Capture the cell that displays the provided text and extract its [x, y] central coordinate. 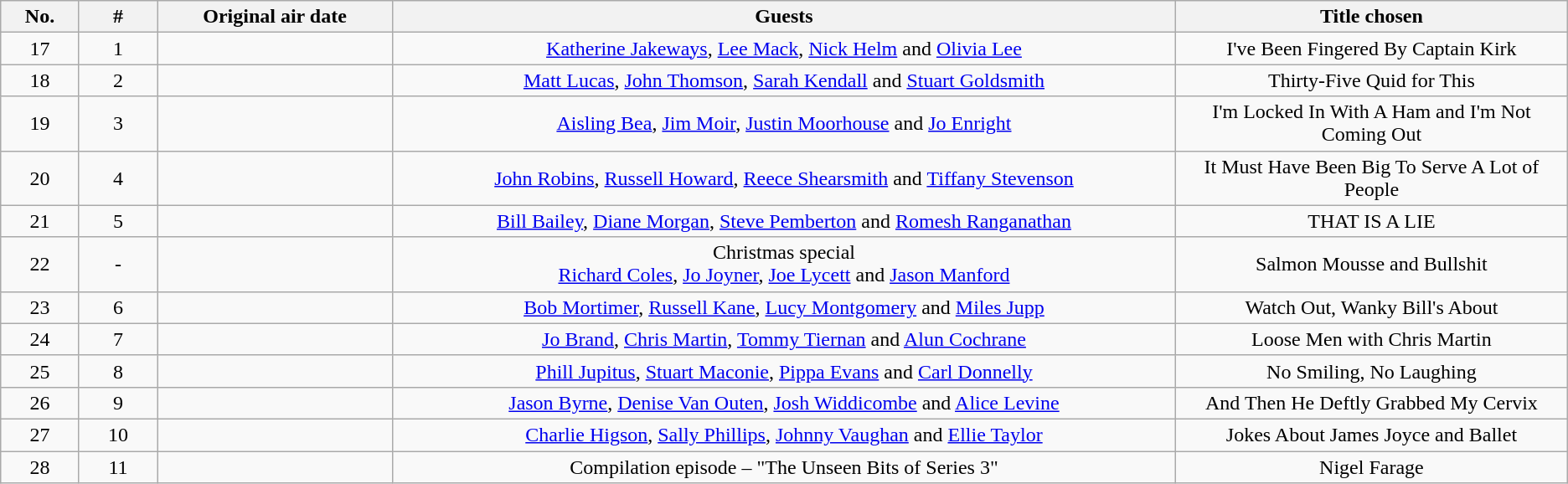
No. [40, 17]
Jokes About James Joyce and Ballet [1372, 435]
Katherine Jakeways, Lee Mack, Nick Helm and Olivia Lee [784, 49]
It Must Have Been Big To Serve A Lot of People [1372, 178]
Salmon Mousse and Bullshit [1372, 265]
Jason Byrne, Denise Van Outen, Josh Widdicombe and Alice Levine [784, 403]
# [118, 17]
I've Been Fingered By Captain Kirk [1372, 49]
Phill Jupitus, Stuart Maconie, Pippa Evans and Carl Donnelly [784, 371]
- [118, 265]
9 [118, 403]
26 [40, 403]
Title chosen [1372, 17]
7 [118, 339]
11 [118, 466]
And Then He Deftly Grabbed My Cervix [1372, 403]
24 [40, 339]
1 [118, 49]
5 [118, 221]
No Smiling, No Laughing [1372, 371]
I'm Locked In With A Ham and I'm Not Coming Out [1372, 124]
2 [118, 80]
20 [40, 178]
22 [40, 265]
THAT IS A LIE [1372, 221]
4 [118, 178]
Loose Men with Chris Martin [1372, 339]
17 [40, 49]
Aisling Bea, Jim Moir, Justin Moorhouse and Jo Enright [784, 124]
Original air date [275, 17]
Compilation episode – "The Unseen Bits of Series 3" [784, 466]
Matt Lucas, John Thomson, Sarah Kendall and Stuart Goldsmith [784, 80]
John Robins, Russell Howard, Reece Shearsmith and Tiffany Stevenson [784, 178]
Charlie Higson, Sally Phillips, Johnny Vaughan and Ellie Taylor [784, 435]
8 [118, 371]
6 [118, 307]
10 [118, 435]
28 [40, 466]
Bob Mortimer, Russell Kane, Lucy Montgomery and Miles Jupp [784, 307]
Watch Out, Wanky Bill's About [1372, 307]
23 [40, 307]
Bill Bailey, Diane Morgan, Steve Pemberton and Romesh Ranganathan [784, 221]
3 [118, 124]
18 [40, 80]
Nigel Farage [1372, 466]
Christmas special Richard Coles, Jo Joyner, Joe Lycett and Jason Manford [784, 265]
19 [40, 124]
25 [40, 371]
21 [40, 221]
Guests [784, 17]
Jo Brand, Chris Martin, Tommy Tiernan and Alun Cochrane [784, 339]
27 [40, 435]
Thirty-Five Quid for This [1372, 80]
